Find where the given text appears and provide that cell's center as (x, y) coordinate. 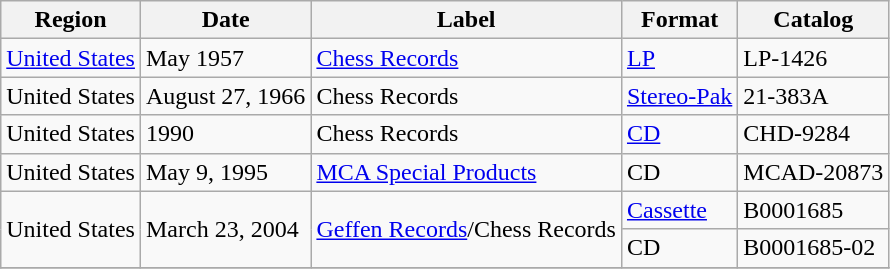
MCA Special Products (466, 172)
Format (679, 20)
LP-1426 (814, 58)
Stereo-Pak (679, 96)
21-383A (814, 96)
Date (225, 20)
MCAD-20873 (814, 172)
LP (679, 58)
Catalog (814, 20)
May 9, 1995 (225, 172)
August 27, 1966 (225, 96)
Geffen Records/Chess Records (466, 229)
1990 (225, 134)
B0001685 (814, 210)
CHD-9284 (814, 134)
B0001685-02 (814, 248)
May 1957 (225, 58)
Region (71, 20)
Label (466, 20)
March 23, 2004 (225, 229)
Cassette (679, 210)
